From the cell containing the given text, extract its center point as [X, Y] coordinate. 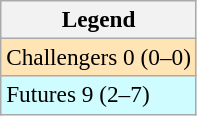
Legend [99, 19]
Futures 9 (2–7) [99, 95]
Challengers 0 (0–0) [99, 57]
